Find where the given text appears and provide that cell's center as [X, Y] coordinate. 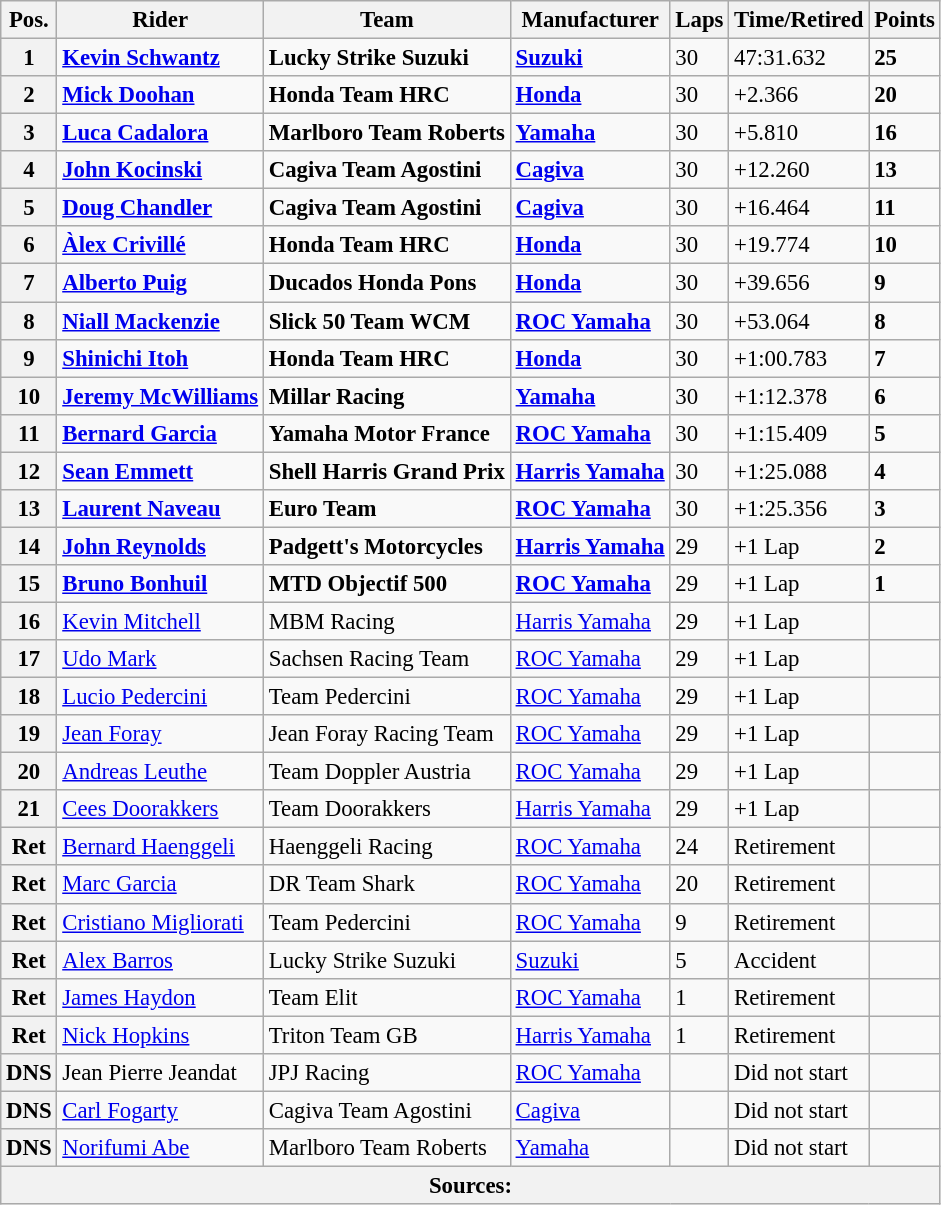
Luca Cadalora [160, 133]
Team Doorakkers [386, 809]
MTD Objectif 500 [386, 584]
+1:25.088 [799, 471]
Andreas Leuthe [160, 772]
Laurent Naveau [160, 509]
Kevin Mitchell [160, 621]
+1:00.783 [799, 358]
18 [29, 697]
Doug Chandler [160, 208]
+1:12.378 [799, 396]
Jean Foray Racing Team [386, 734]
MBM Racing [386, 621]
Bernard Haenggeli [160, 847]
Alex Barros [160, 960]
19 [29, 734]
Team Elit [386, 997]
Slick 50 Team WCM [386, 321]
Team Doppler Austria [386, 772]
Niall Mackenzie [160, 321]
+5.810 [799, 133]
47:31.632 [799, 58]
Carl Fogarty [160, 1110]
Sean Emmett [160, 471]
Triton Team GB [386, 1035]
+53.064 [799, 321]
Padgett's Motorcycles [386, 546]
17 [29, 659]
12 [29, 471]
+1:25.356 [799, 509]
+39.656 [799, 283]
Jeremy McWilliams [160, 396]
Alberto Puig [160, 283]
Sachsen Racing Team [386, 659]
15 [29, 584]
Yamaha Motor France [386, 433]
Time/Retired [799, 20]
Norifumi Abe [160, 1148]
+2.366 [799, 95]
James Haydon [160, 997]
+1:15.409 [799, 433]
+16.464 [799, 208]
14 [29, 546]
Points [904, 20]
Cees Doorakkers [160, 809]
+12.260 [799, 170]
Accident [799, 960]
Nick Hopkins [160, 1035]
Bruno Bonhuil [160, 584]
Mick Doohan [160, 95]
Millar Racing [386, 396]
Sources: [470, 1185]
John Reynolds [160, 546]
Team [386, 20]
John Kocinski [160, 170]
Marc Garcia [160, 885]
Laps [700, 20]
Shell Harris Grand Prix [386, 471]
+19.774 [799, 245]
Jean Pierre Jeandat [160, 1073]
Lucio Pedercini [160, 697]
JPJ Racing [386, 1073]
Haenggeli Racing [386, 847]
Pos. [29, 20]
Manufacturer [590, 20]
Euro Team [386, 509]
Àlex Crivillé [160, 245]
Rider [160, 20]
Shinichi Itoh [160, 358]
Bernard Garcia [160, 433]
Jean Foray [160, 734]
21 [29, 809]
25 [904, 58]
Udo Mark [160, 659]
DR Team Shark [386, 885]
Cristiano Migliorati [160, 922]
Ducados Honda Pons [386, 283]
Kevin Schwantz [160, 58]
24 [700, 847]
